Pinpoint the cell where the given text exists, returning its [x, y] midpoint coordinate. 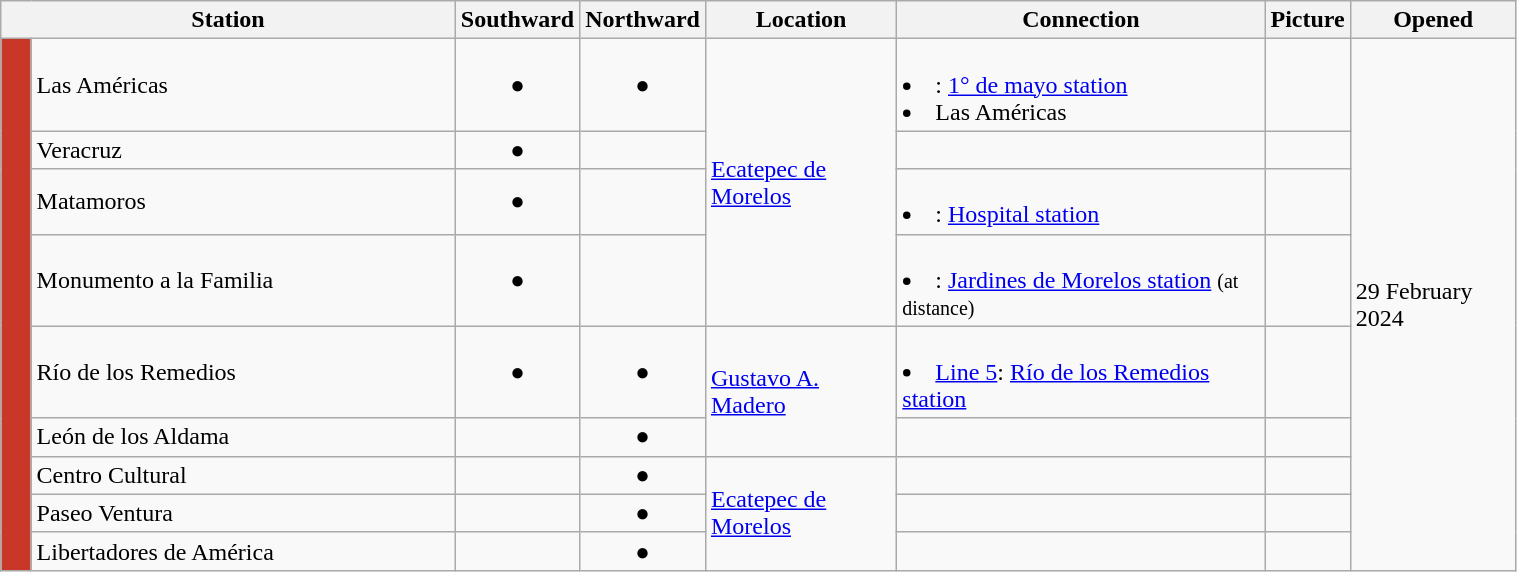
: Hospital station [1081, 202]
Southward [517, 20]
Paseo Ventura [243, 513]
Monumento a la Familia [243, 280]
: Jardines de Morelos station (at distance) [1081, 280]
29 February 2024 [1433, 305]
Picture [1308, 20]
Northward [643, 20]
Station [228, 20]
Río de los Remedios [243, 372]
Connection [1081, 20]
Location [800, 20]
: 1° de mayo station Las Américas [1081, 85]
Centro Cultural [243, 475]
Opened [1433, 20]
Las Américas [243, 85]
Line 5: Río de los Remedios station [1081, 372]
León de los Aldama [243, 437]
Matamoros [243, 202]
Libertadores de América [243, 551]
Veracruz [243, 150]
Gustavo A. Madero [800, 391]
